For the text-containing cell, return its midpoint in [x, y] coordinate format. 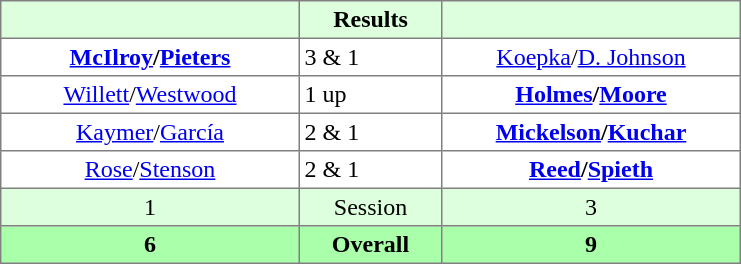
Koepka/D. Johnson [591, 57]
3 [591, 207]
McIlroy/Pieters [150, 57]
1 up [370, 95]
Kaymer/García [150, 132]
Results [370, 20]
6 [150, 245]
Willett/Westwood [150, 95]
Session [370, 207]
Reed/Spieth [591, 170]
1 [150, 207]
9 [591, 245]
Holmes/Moore [591, 95]
Mickelson/Kuchar [591, 132]
3 & 1 [370, 57]
Overall [370, 245]
Rose/Stenson [150, 170]
